Scan for the cell matching the given text and deliver its (x, y) coordinate at center. 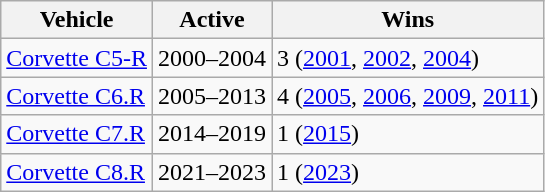
1 (2023) (408, 172)
Corvette C6.R (77, 96)
Active (212, 20)
Corvette C7.R (77, 134)
Corvette C5-R (77, 58)
Corvette C8.R (77, 172)
1 (2015) (408, 134)
2014–2019 (212, 134)
2000–2004 (212, 58)
2021–2023 (212, 172)
3 (2001, 2002, 2004) (408, 58)
Wins (408, 20)
Vehicle (77, 20)
4 (2005, 2006, 2009, 2011) (408, 96)
2005–2013 (212, 96)
